Capture the cell that displays the provided text and extract its [x, y] central coordinate. 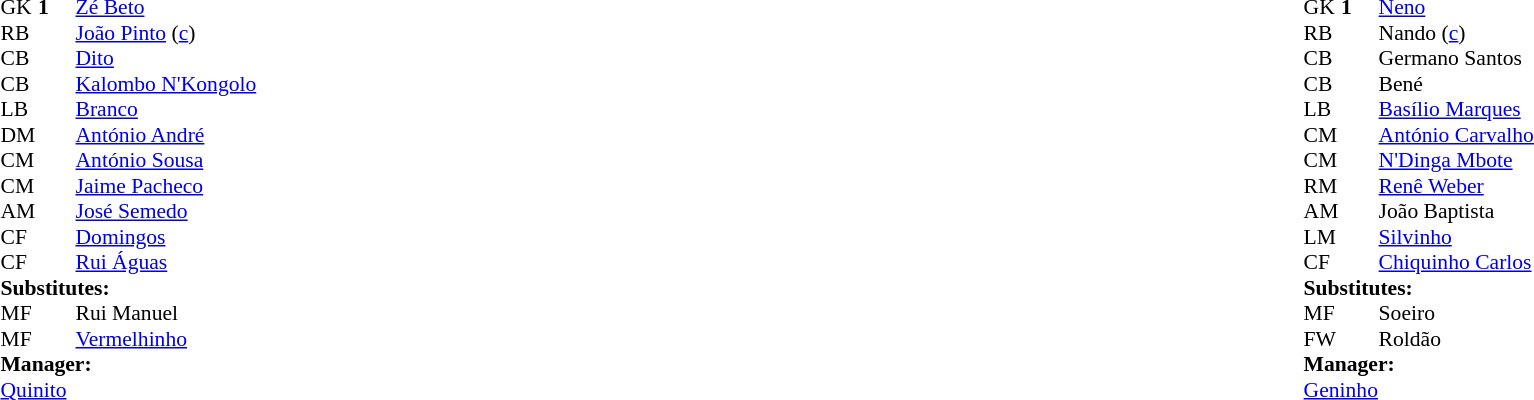
Chiquinho Carlos [1456, 263]
Germano Santos [1456, 59]
Soeiro [1456, 313]
N'Dinga Mbote [1456, 161]
Nando (c) [1456, 33]
João Baptista [1456, 211]
Domingos [166, 237]
António André [166, 135]
Rui Águas [166, 263]
Renê Weber [1456, 186]
António Sousa [166, 161]
DM [19, 135]
Vermelhinho [166, 339]
Kalombo N'Kongolo [166, 84]
José Semedo [166, 211]
João Pinto (c) [166, 33]
Dito [166, 59]
Bené [1456, 84]
Jaime Pacheco [166, 186]
LM [1323, 237]
FW [1323, 339]
Basílio Marques [1456, 109]
António Carvalho [1456, 135]
Rui Manuel [166, 313]
Branco [166, 109]
Roldão [1456, 339]
RM [1323, 186]
Silvinho [1456, 237]
